Pinpoint the cell where the given text exists, returning its (X, Y) midpoint coordinate. 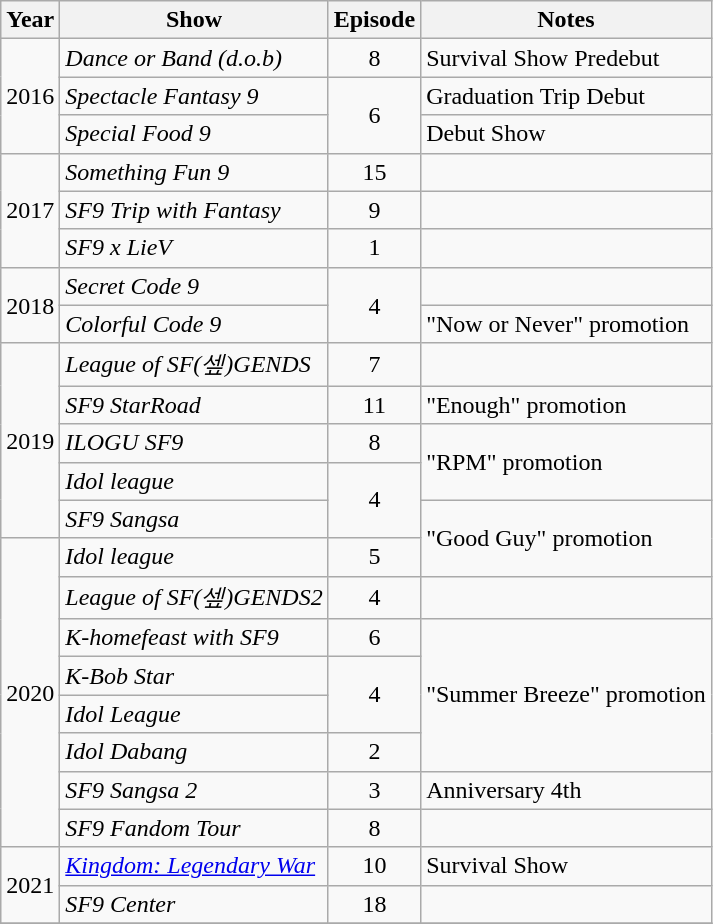
Special Food 9 (194, 134)
2016 (30, 96)
SF9 x LieV (194, 248)
ILOGU SF9 (194, 443)
"Good Guy" promotion (566, 538)
7 (374, 364)
Something Fun 9 (194, 172)
K-homefeast with SF9 (194, 638)
Survival Show Predebut (566, 58)
SF9 Trip with Fantasy (194, 210)
3 (374, 790)
"Enough" promotion (566, 405)
Colorful Code 9 (194, 324)
10 (374, 866)
Debut Show (566, 134)
2 (374, 752)
15 (374, 172)
K-Bob Star (194, 676)
SF9 Sangsa (194, 519)
2017 (30, 210)
Dance or Band (d.o.b) (194, 58)
"Summer Breeze" promotion (566, 695)
League of SF(셒)GENDS (194, 364)
Graduation Trip Debut (566, 96)
11 (374, 405)
"RPM" promotion (566, 462)
SF9 Center (194, 904)
Show (194, 20)
Kingdom: Legendary War (194, 866)
5 (374, 557)
SF9 Sangsa 2 (194, 790)
2020 (30, 692)
Idol League (194, 714)
Survival Show (566, 866)
SF9 StarRoad (194, 405)
Secret Code 9 (194, 286)
Year (30, 20)
9 (374, 210)
Episode (374, 20)
League of SF(셒)GENDS2 (194, 598)
18 (374, 904)
2018 (30, 305)
Anniversary 4th (566, 790)
2019 (30, 440)
Notes (566, 20)
2021 (30, 885)
SF9 Fandom Tour (194, 828)
Spectacle Fantasy 9 (194, 96)
1 (374, 248)
"Now or Never" promotion (566, 324)
Idol Dabang (194, 752)
